Detect which cell encompasses the target text, then output its [X, Y] center coordinate. 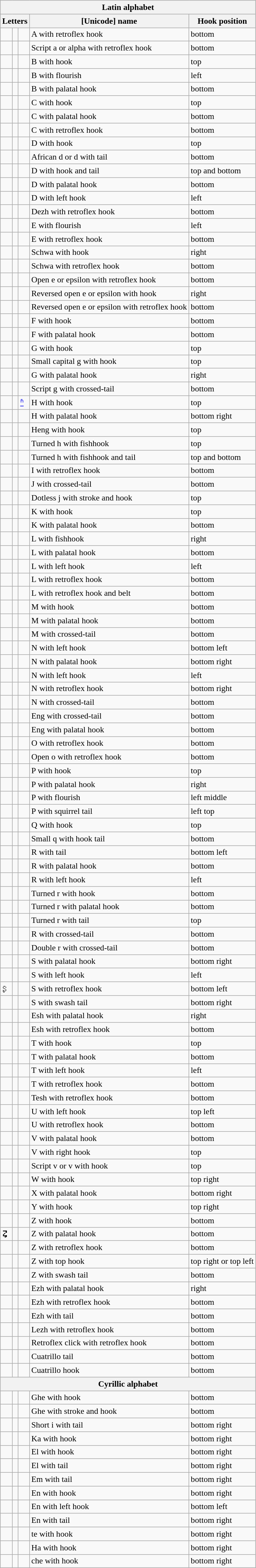
Short i with tail [109, 1425]
Ha with hook [109, 1548]
M with hook [109, 607]
Cuatrillo tail [109, 1357]
Y with hook [109, 1207]
Turned h with fishhook and tail [109, 457]
El with hook [109, 1452]
P with palatal hook [109, 784]
Ᶎ [6, 1234]
P with squirrel tail [109, 812]
C with retroflex hook [109, 130]
Small capital g with hook [109, 362]
Ghe with stroke and hook [109, 1412]
Small q with hook tail [109, 839]
Script g with crossed-tail [109, 389]
Reversed open e or epsilon with retroflex hook [109, 307]
Turned r with palatal hook [109, 907]
L with retroflex hook and belt [109, 593]
top left [222, 1112]
D with palatal hook [109, 184]
N with retroflex hook [109, 689]
Schwa with hook [109, 253]
O with retroflex hook [109, 743]
R with palatal hook [109, 866]
Esh with palatal hook [109, 1016]
L with palatal hook [109, 553]
Dezh with retroflex hook [109, 212]
Ezh with retroflex hook [109, 1302]
S with palatal hook [109, 962]
Letters [15, 21]
X with palatal hook [109, 1193]
Schwa with retroflex hook [109, 266]
Open e or epsilon with retroflex hook [109, 280]
D with hook and tail [109, 171]
Script a or alpha with retroflex hook [109, 48]
M with palatal hook [109, 621]
Open o with retroflex hook [109, 757]
T with hook [109, 1043]
R with left hook [109, 880]
Eng with crossed-tail [109, 716]
El with tail [109, 1466]
Double r with crossed-tail [109, 948]
T with palatal hook [109, 1057]
T with retroflex hook [109, 1084]
I with retroflex hook [109, 471]
Esh with retroflex hook [109, 1030]
Tesh with retroflex hook [109, 1098]
Z with top hook [109, 1262]
B with hook [109, 62]
K with hook [109, 512]
N with palatal hook [109, 662]
M with crossed-tail [109, 634]
F with palatal hook [109, 334]
D with left hook [109, 198]
U with retroflex hook [109, 1125]
Latin alphabet [128, 7]
left top [222, 812]
J with crossed-tail [109, 484]
H with hook [109, 403]
left middle [222, 798]
Turned r with hook [109, 893]
Z with palatal hook [109, 1234]
En with left hook [109, 1507]
top right or top left [222, 1262]
Heng with hook [109, 430]
N with crossed-tail [109, 703]
Ezh with palatal hook [109, 1289]
che with hook [109, 1561]
U with left hook [109, 1112]
African d or d with tail [109, 157]
Em with tail [109, 1480]
D with hook [109, 143]
L with fishhook [109, 539]
S with retroflex hook [109, 989]
F with hook [109, 321]
G with palatal hook [109, 375]
S with swash tail [109, 1002]
S with left hook [109, 975]
Hook position [222, 21]
te with hook [109, 1534]
C with hook [109, 103]
V with palatal hook [109, 1139]
Ezh with tail [109, 1316]
Eng with palatal hook [109, 730]
E with flourish [109, 225]
En with tail [109, 1521]
H with palatal hook [109, 416]
Ghe with hook [109, 1398]
V with right hook [109, 1152]
Z with swash tail [109, 1275]
Lezh with retroflex hook [109, 1330]
W with hook [109, 1180]
P with flourish [109, 798]
A with retroflex hook [109, 34]
Q with hook [109, 825]
ʱ [24, 403]
G with hook [109, 348]
P with hook [109, 771]
Turned h with fishhook [109, 443]
Turned r with tail [109, 921]
Ʂ [6, 989]
T with left hook [109, 1071]
Ka with hook [109, 1439]
B with flourish [109, 75]
Retroflex click with retroflex hook [109, 1343]
Cuatrillo hook [109, 1371]
E with retroflex hook [109, 239]
C with palatal hook [109, 116]
[Unicode] name [109, 21]
Cyrillic alphabet [128, 1384]
K with palatal hook [109, 525]
Z with hook [109, 1221]
B with palatal hook [109, 89]
R with crossed-tail [109, 934]
L with retroflex hook [109, 580]
Reversed open e or epsilon with hook [109, 293]
Dotless j with stroke and hook [109, 498]
Z with retroflex hook [109, 1248]
L with left hook [109, 566]
R with tail [109, 852]
Script v or v with hook [109, 1166]
En with hook [109, 1493]
